Output the [x, y] coordinate of the center of the cell containing the given text.  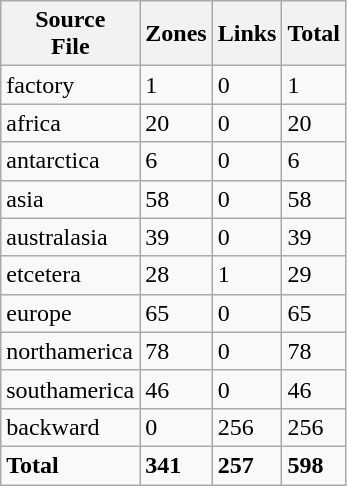
SourceFile [70, 34]
598 [314, 465]
29 [314, 275]
257 [247, 465]
africa [70, 123]
factory [70, 85]
Zones [176, 34]
asia [70, 199]
southamerica [70, 389]
backward [70, 427]
europe [70, 313]
341 [176, 465]
etcetera [70, 275]
antarctica [70, 161]
northamerica [70, 351]
Links [247, 34]
australasia [70, 237]
28 [176, 275]
